Capture the cell that displays the provided text and extract its [x, y] central coordinate. 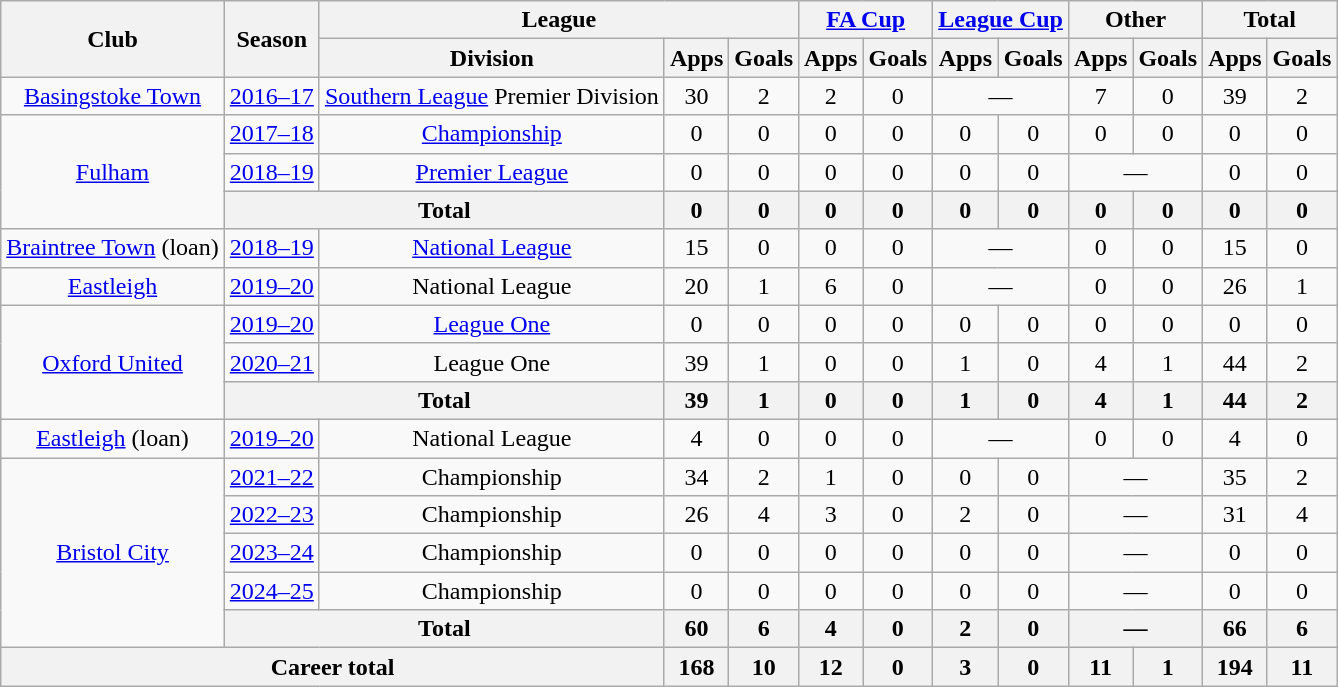
Southern League Premier Division [492, 96]
League [558, 20]
Eastleigh [113, 286]
Career total [333, 667]
66 [1235, 629]
60 [696, 629]
Division [492, 58]
Fulham [113, 172]
2020–21 [272, 362]
Club [113, 39]
2022–23 [272, 515]
7 [1100, 96]
Eastleigh (loan) [113, 438]
2023–24 [272, 553]
Bristol City [113, 553]
Braintree Town (loan) [113, 248]
Season [272, 39]
30 [696, 96]
Basingstoke Town [113, 96]
10 [764, 667]
Premier League [492, 172]
20 [696, 286]
Oxford United [113, 362]
2021–22 [272, 477]
35 [1235, 477]
League Cup [1001, 20]
FA Cup [866, 20]
168 [696, 667]
2024–25 [272, 591]
12 [831, 667]
2017–18 [272, 134]
Other [1135, 20]
31 [1235, 515]
34 [696, 477]
194 [1235, 667]
2016–17 [272, 96]
